For the text-containing cell, return its midpoint in (X, Y) coordinate format. 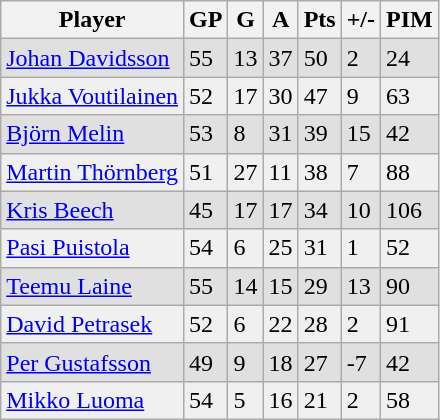
39 (320, 134)
16 (280, 400)
GP (206, 20)
91 (410, 324)
G (246, 20)
37 (280, 58)
Martin Thörnberg (92, 172)
Björn Melin (92, 134)
45 (206, 210)
34 (320, 210)
25 (280, 248)
A (280, 20)
28 (320, 324)
Per Gustafsson (92, 362)
90 (410, 286)
8 (246, 134)
11 (280, 172)
Teemu Laine (92, 286)
29 (320, 286)
58 (410, 400)
38 (320, 172)
+/- (360, 20)
-7 (360, 362)
Player (92, 20)
14 (246, 286)
49 (206, 362)
24 (410, 58)
22 (280, 324)
Kris Beech (92, 210)
47 (320, 96)
51 (206, 172)
5 (246, 400)
88 (410, 172)
30 (280, 96)
18 (280, 362)
50 (320, 58)
1 (360, 248)
53 (206, 134)
Johan Davidsson (92, 58)
David Petrasek (92, 324)
7 (360, 172)
63 (410, 96)
Pts (320, 20)
Mikko Luoma (92, 400)
PIM (410, 20)
Jukka Voutilainen (92, 96)
10 (360, 210)
106 (410, 210)
21 (320, 400)
Pasi Puistola (92, 248)
